Pinpoint the cell where the given text exists, returning its (x, y) midpoint coordinate. 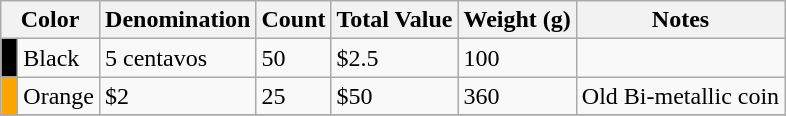
Count (294, 20)
Color (50, 20)
5 centavos (178, 58)
50 (294, 58)
25 (294, 96)
$2.5 (394, 58)
Black (59, 58)
Old Bi-metallic coin (680, 96)
Denomination (178, 20)
$2 (178, 96)
Weight (g) (517, 20)
100 (517, 58)
360 (517, 96)
Notes (680, 20)
Total Value (394, 20)
$50 (394, 96)
Orange (59, 96)
